Return the [x, y] coordinate for the center point of the cell that contains the specified text.  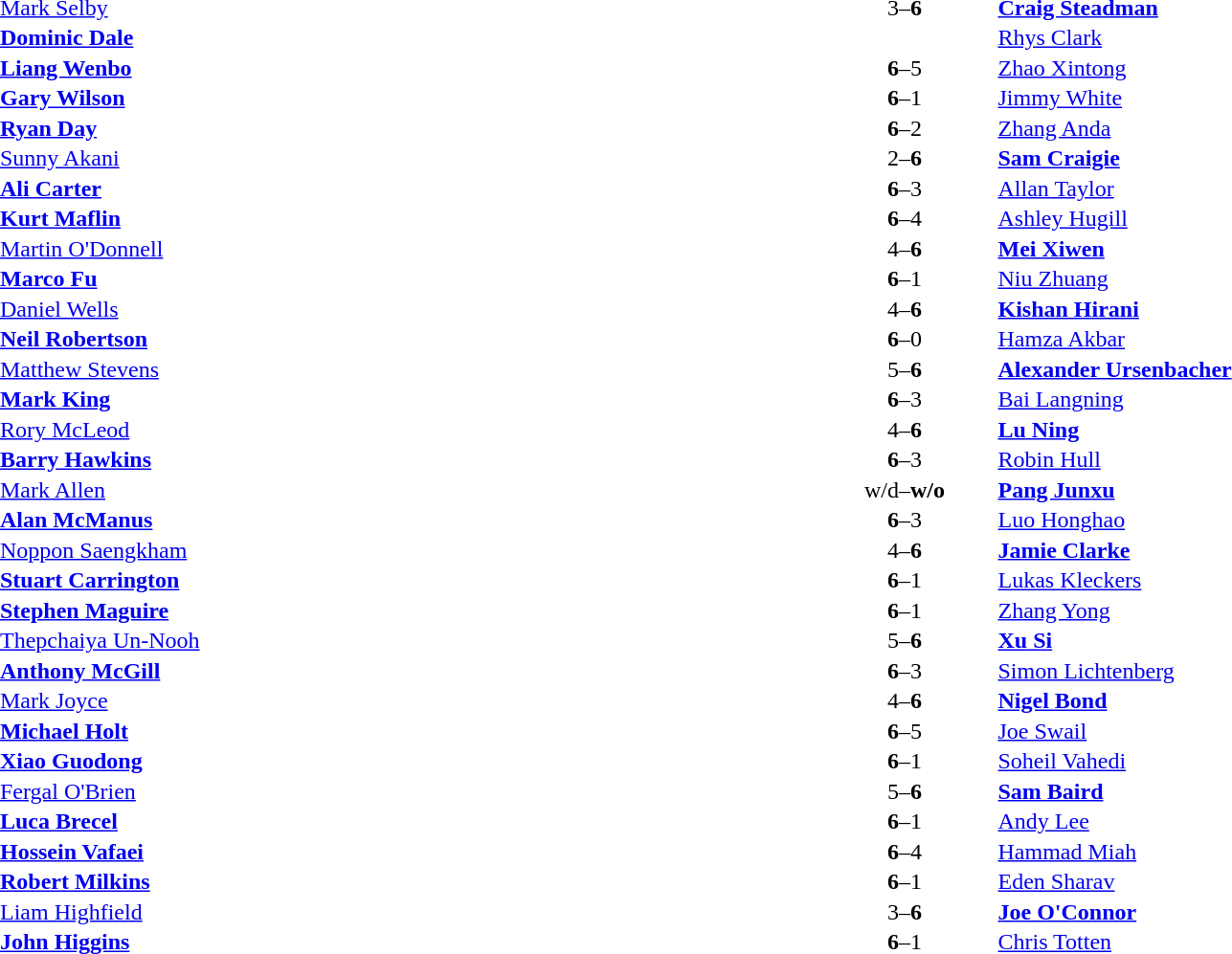
w/d–w/o [904, 490]
2–6 [904, 158]
3–6 [904, 912]
6–0 [904, 340]
6–2 [904, 128]
